Return the (X, Y) coordinate for the center point of the cell that contains the specified text.  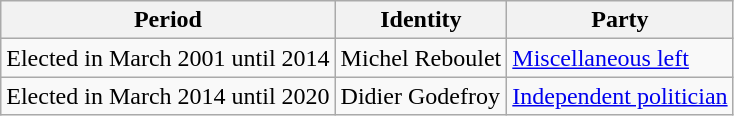
Party (620, 20)
Elected in March 2014 until 2020 (168, 96)
Identity (421, 20)
Miscellaneous left (620, 58)
Didier Godefroy (421, 96)
Elected in March 2001 until 2014 (168, 58)
Independent politician (620, 96)
Period (168, 20)
Michel Reboulet (421, 58)
